Provide the (X, Y) coordinate of the cell's center where the given text is located.  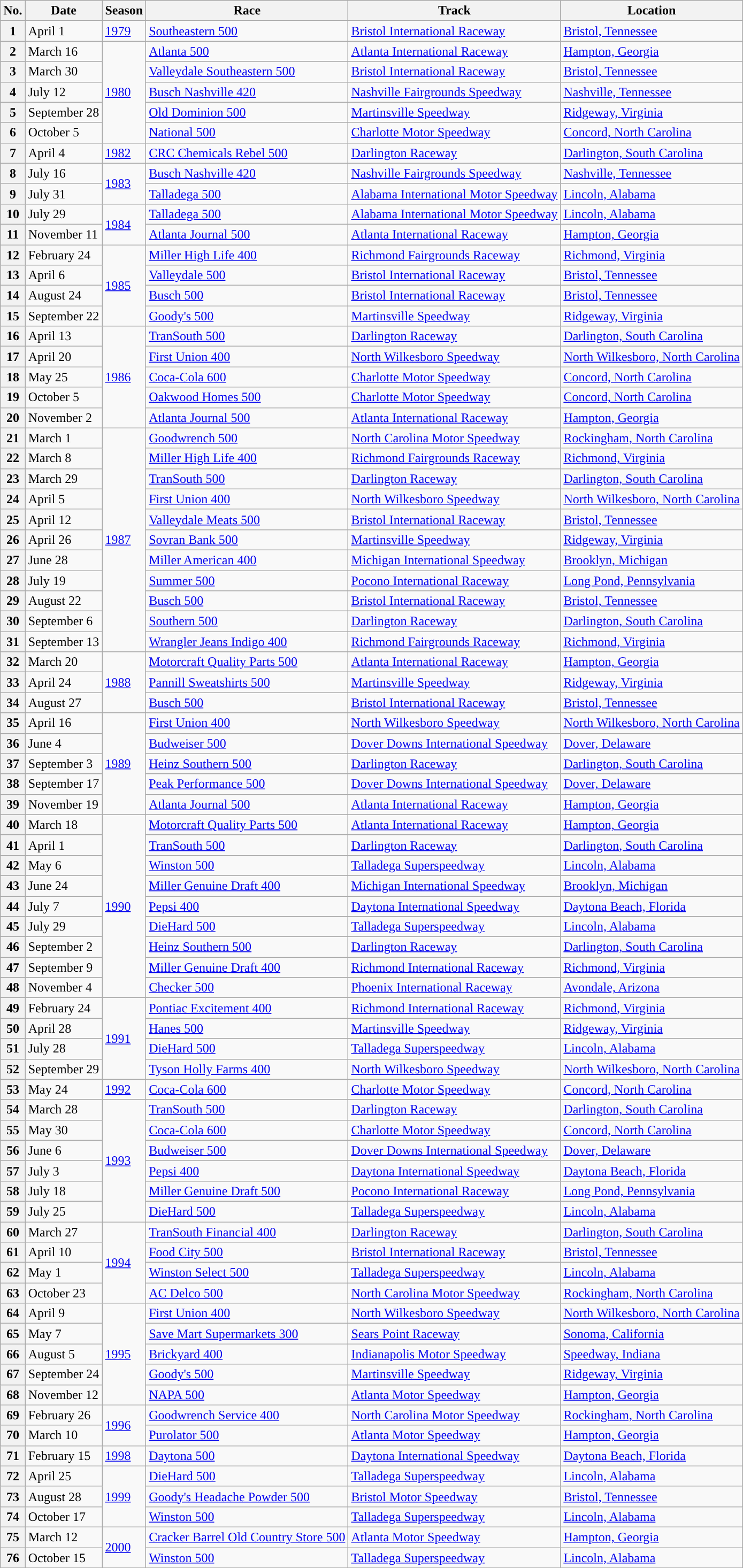
1993 (124, 1160)
Valleydale Southeastern 500 (247, 72)
48 (13, 988)
September 3 (64, 764)
50 (13, 1028)
71 (13, 1456)
November 4 (64, 988)
Daytona 500 (247, 1456)
54 (13, 1110)
27 (13, 560)
August 27 (64, 703)
70 (13, 1435)
April 20 (64, 357)
March 8 (64, 458)
September 13 (64, 642)
July 28 (64, 1049)
38 (13, 784)
May 7 (64, 1334)
53 (13, 1089)
October 17 (64, 1517)
Valleydale Meats 500 (247, 519)
37 (13, 764)
1983 (124, 183)
Atlanta 500 (247, 51)
57 (13, 1171)
March 10 (64, 1435)
73 (13, 1496)
September 9 (64, 967)
75 (13, 1537)
45 (13, 927)
July 19 (64, 580)
November 19 (64, 804)
23 (13, 479)
April 16 (64, 723)
Winston Select 500 (247, 1273)
1982 (124, 153)
30 (13, 621)
Tyson Holly Farms 400 (247, 1069)
March 29 (64, 479)
Valleydale 500 (247, 275)
May 25 (64, 377)
September 2 (64, 947)
TranSouth Financial 400 (247, 1232)
March 27 (64, 1232)
Old Dominion 500 (247, 112)
April 13 (64, 336)
60 (13, 1232)
June 4 (64, 743)
12 (13, 255)
7 (13, 153)
July 25 (64, 1211)
49 (13, 1008)
33 (13, 682)
June 6 (64, 1150)
1979 (124, 31)
Track (455, 11)
Purolator 500 (247, 1435)
Goodwrench Service 400 (247, 1415)
June 28 (64, 560)
59 (13, 1211)
August 28 (64, 1496)
February 26 (64, 1415)
May 1 (64, 1273)
Goody's Headache Powder 500 (247, 1496)
March 18 (64, 825)
April 5 (64, 499)
1992 (124, 1089)
39 (13, 804)
1990 (124, 906)
Bristol Motor Speedway (455, 1496)
66 (13, 1354)
1988 (124, 682)
Hanes 500 (247, 1028)
41 (13, 845)
May 6 (64, 865)
34 (13, 703)
68 (13, 1395)
62 (13, 1273)
February 15 (64, 1456)
March 30 (64, 72)
April 6 (64, 275)
43 (13, 886)
April 24 (64, 682)
47 (13, 967)
April 26 (64, 540)
18 (13, 377)
September 28 (64, 112)
63 (13, 1293)
Peak Performance 500 (247, 784)
58 (13, 1191)
September 6 (64, 621)
1994 (124, 1262)
1989 (124, 764)
November 12 (64, 1395)
24 (13, 499)
July 3 (64, 1171)
October 15 (64, 1558)
61 (13, 1252)
Location (652, 11)
31 (13, 642)
1980 (124, 92)
No. (13, 11)
35 (13, 723)
April 10 (64, 1252)
17 (13, 357)
1998 (124, 1456)
Pontiac Excitement 400 (247, 1008)
9 (13, 194)
September 29 (64, 1069)
Southeastern 500 (247, 31)
April 28 (64, 1028)
July 16 (64, 173)
5 (13, 112)
2000 (124, 1547)
August 5 (64, 1354)
22 (13, 458)
Summer 500 (247, 580)
July 18 (64, 1191)
June 24 (64, 886)
Southern 500 (247, 621)
13 (13, 275)
76 (13, 1558)
36 (13, 743)
11 (13, 234)
March 12 (64, 1537)
1 (13, 31)
1986 (124, 377)
Oakwood Homes 500 (247, 397)
Sonoma, California (652, 1334)
September 22 (64, 316)
8 (13, 173)
NAPA 500 (247, 1395)
Sovran Bank 500 (247, 540)
67 (13, 1374)
Miller American 400 (247, 560)
Avondale, Arizona (652, 988)
Miller Genuine Draft 500 (247, 1191)
July 7 (64, 906)
21 (13, 438)
Cracker Barrel Old Country Store 500 (247, 1537)
20 (13, 418)
74 (13, 1517)
National 500 (247, 133)
Save Mart Supermarkets 300 (247, 1334)
August 22 (64, 601)
19 (13, 397)
Season (124, 11)
July 31 (64, 194)
Sears Point Raceway (455, 1334)
March 16 (64, 51)
Goodwrench 500 (247, 438)
Phoenix International Raceway (455, 988)
April 12 (64, 519)
10 (13, 214)
6 (13, 133)
Speedway, Indiana (652, 1354)
44 (13, 906)
October 23 (64, 1293)
55 (13, 1130)
32 (13, 662)
64 (13, 1313)
4 (13, 92)
56 (13, 1150)
August 24 (64, 296)
15 (13, 316)
Food City 500 (247, 1252)
April 9 (64, 1313)
72 (13, 1476)
April 4 (64, 153)
1995 (124, 1354)
1985 (124, 286)
40 (13, 825)
March 1 (64, 438)
Pannill Sweatshirts 500 (247, 682)
65 (13, 1334)
29 (13, 601)
September 24 (64, 1374)
42 (13, 865)
14 (13, 296)
46 (13, 947)
CRC Chemicals Rebel 500 (247, 153)
1987 (124, 540)
25 (13, 519)
1984 (124, 224)
AC Delco 500 (247, 1293)
Checker 500 (247, 988)
November 2 (64, 418)
September 17 (64, 784)
May 24 (64, 1089)
May 30 (64, 1130)
Indianapolis Motor Speedway (455, 1354)
26 (13, 540)
1999 (124, 1496)
March 28 (64, 1110)
69 (13, 1415)
52 (13, 1069)
November 11 (64, 234)
2 (13, 51)
Race (247, 11)
July 12 (64, 92)
1996 (124, 1425)
Brickyard 400 (247, 1354)
March 20 (64, 662)
Date (64, 11)
April 25 (64, 1476)
28 (13, 580)
3 (13, 72)
Wrangler Jeans Indigo 400 (247, 642)
16 (13, 336)
51 (13, 1049)
1991 (124, 1039)
